Return the [x, y] coordinate for the center point of the cell that contains the specified text.  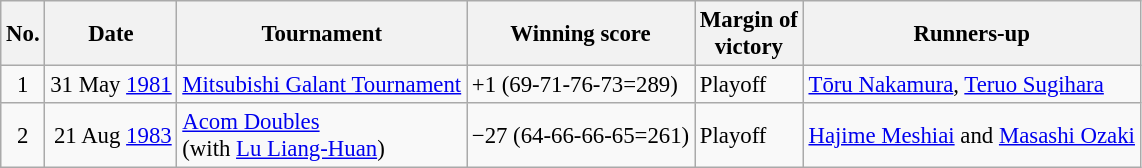
Margin ofvictory [748, 34]
Tournament [322, 34]
+1 (69-71-76-73=289) [580, 85]
Runners-up [972, 34]
1 [23, 85]
Tōru Nakamura, Teruo Sugihara [972, 85]
31 May 1981 [111, 85]
−27 (64-66-66-65=261) [580, 136]
Mitsubishi Galant Tournament [322, 85]
2 [23, 136]
Date [111, 34]
No. [23, 34]
Winning score [580, 34]
21 Aug 1983 [111, 136]
Hajime Meshiai and Masashi Ozaki [972, 136]
Acom Doubles(with Lu Liang-Huan) [322, 136]
